Pinpoint the cell where the given text exists, returning its [X, Y] midpoint coordinate. 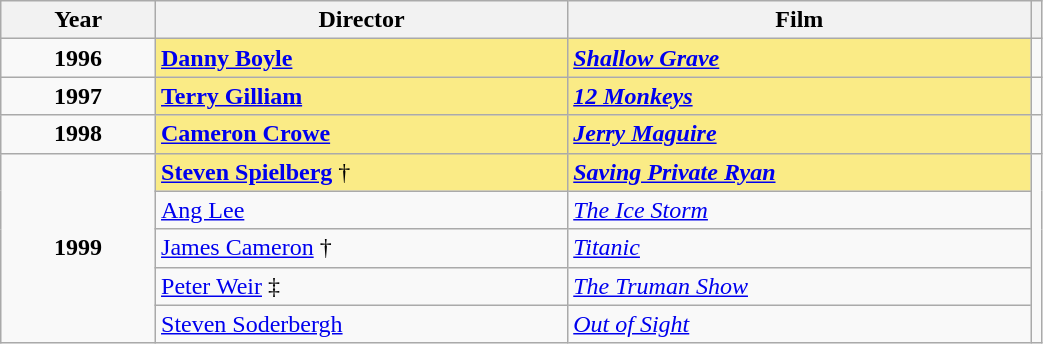
Titanic [800, 248]
Shallow Grave [800, 58]
12 Monkeys [800, 96]
Steven Soderbergh [362, 324]
James Cameron † [362, 248]
Terry Gilliam [362, 96]
1998 [78, 134]
Director [362, 20]
The Ice Storm [800, 210]
1999 [78, 248]
Peter Weir ‡ [362, 286]
Saving Private Ryan [800, 172]
Jerry Maguire [800, 134]
Ang Lee [362, 210]
Year [78, 20]
Steven Spielberg † [362, 172]
Out of Sight [800, 324]
1996 [78, 58]
Danny Boyle [362, 58]
Cameron Crowe [362, 134]
Film [800, 20]
The Truman Show [800, 286]
1997 [78, 96]
